Return the (X, Y) coordinate for the center point of the cell that contains the specified text.  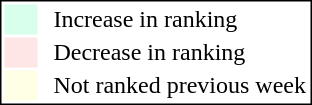
Increase in ranking (180, 19)
Not ranked previous week (180, 85)
Decrease in ranking (180, 53)
